From the cell containing the given text, extract its center point as (X, Y) coordinate. 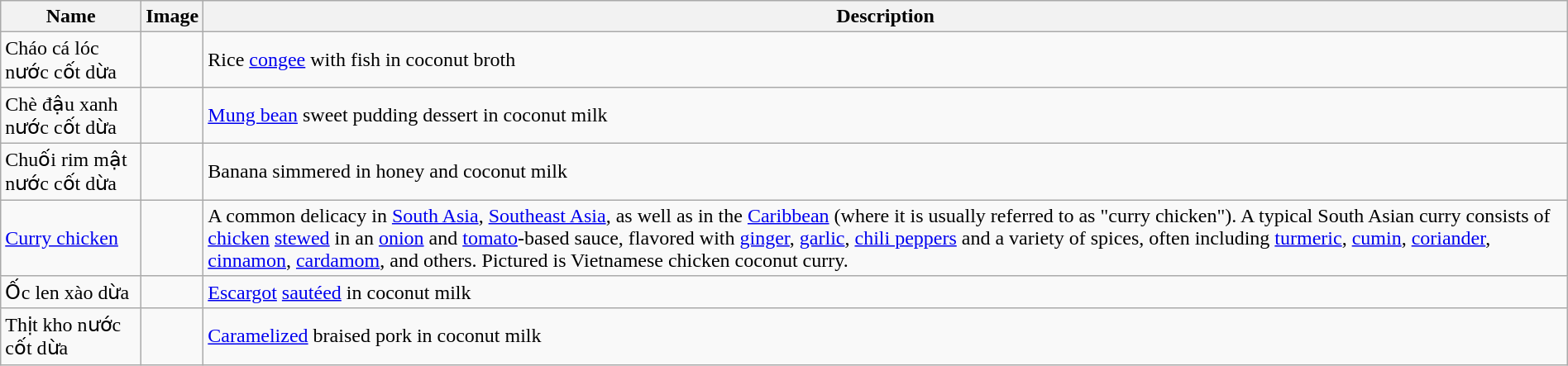
Rice congee with fish in coconut broth (885, 59)
Name (71, 17)
Image (172, 17)
Banana simmered in honey and coconut milk (885, 171)
Cháo cá lóc nước cốt dừa (71, 59)
Chè đậu xanh nước cốt dừa (71, 115)
Chuối rim mật nước cốt dừa (71, 171)
Curry chicken (71, 238)
Caramelized braised pork in coconut milk (885, 336)
Mung bean sweet pudding dessert in coconut milk (885, 115)
Escargot sautéed in coconut milk (885, 292)
Thịt kho nước cốt dừa (71, 336)
Ốc len xào dừa (71, 292)
Description (885, 17)
